Return (x, y) of the center of cell containing provided text 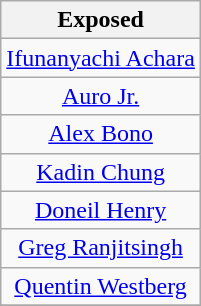
Doneil Henry (101, 210)
Kadin Chung (101, 172)
Alex Bono (101, 134)
Auro Jr. (101, 96)
Greg Ranjitsingh (101, 248)
Ifunanyachi Achara (101, 58)
Exposed (101, 20)
Quentin Westberg (101, 286)
